Identify which cell holds the provided text, then report its [X, Y] central coordinate. 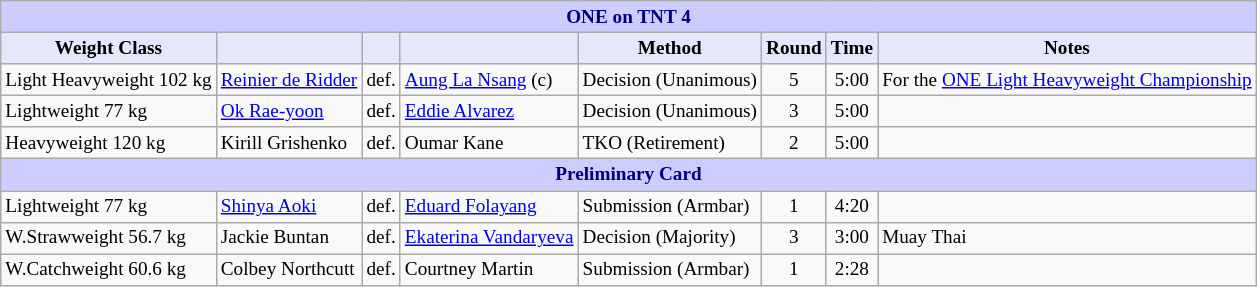
Eduard Folayang [489, 206]
Kirill Grishenko [289, 143]
W.Strawweight 56.7 kg [108, 238]
Eddie Alvarez [489, 111]
Colbey Northcutt [289, 270]
Oumar Kane [489, 143]
Muay Thai [1068, 238]
For the ONE Light Heavyweight Championship [1068, 80]
Ekaterina Vandaryeva [489, 238]
Round [794, 48]
Preliminary Card [628, 175]
ONE on TNT 4 [628, 17]
Shinya Aoki [289, 206]
TKO (Retirement) [670, 143]
Aung La Nsang (c) [489, 80]
Jackie Buntan [289, 238]
Courtney Martin [489, 270]
3:00 [852, 238]
4:20 [852, 206]
Light Heavyweight 102 kg [108, 80]
5 [794, 80]
Ok Rae-yoon [289, 111]
2:28 [852, 270]
2 [794, 143]
Weight Class [108, 48]
Time [852, 48]
Reinier de Ridder [289, 80]
Heavyweight 120 kg [108, 143]
W.Catchweight 60.6 kg [108, 270]
Method [670, 48]
Notes [1068, 48]
Decision (Majority) [670, 238]
